Output the (x, y) coordinate of the center of the cell containing the given text.  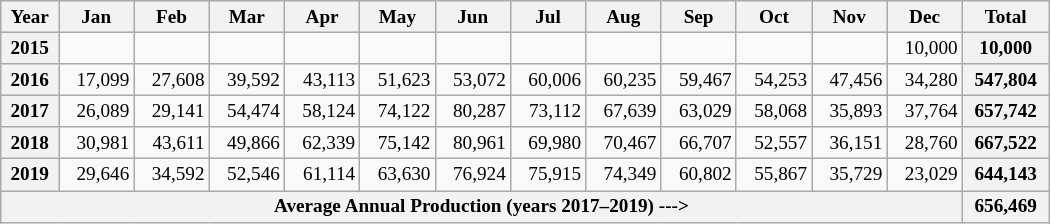
53,072 (472, 80)
30,981 (96, 143)
74,122 (398, 111)
58,124 (322, 111)
60,802 (698, 175)
Nov (850, 17)
657,742 (1006, 111)
Feb (172, 17)
34,592 (172, 175)
656,469 (1006, 206)
74,349 (624, 175)
59,467 (698, 80)
29,646 (96, 175)
54,474 (246, 111)
73,112 (548, 111)
58,068 (774, 111)
75,142 (398, 143)
80,287 (472, 111)
54,253 (774, 80)
39,592 (246, 80)
667,522 (1006, 143)
Dec (924, 17)
2019 (30, 175)
2016 (30, 80)
55,867 (774, 175)
Total (1006, 17)
47,456 (850, 80)
17,099 (96, 80)
69,980 (548, 143)
2018 (30, 143)
28,760 (924, 143)
Aug (624, 17)
70,467 (624, 143)
63,029 (698, 111)
49,866 (246, 143)
Jul (548, 17)
Average Annual Production (years 2017–2019) ---> (482, 206)
63,630 (398, 175)
26,089 (96, 111)
62,339 (322, 143)
66,707 (698, 143)
43,611 (172, 143)
Jan (96, 17)
2015 (30, 48)
67,639 (624, 111)
61,114 (322, 175)
75,915 (548, 175)
Jun (472, 17)
60,006 (548, 80)
76,924 (472, 175)
35,893 (850, 111)
36,151 (850, 143)
644,143 (1006, 175)
43,113 (322, 80)
27,608 (172, 80)
23,029 (924, 175)
37,764 (924, 111)
May (398, 17)
Mar (246, 17)
51,623 (398, 80)
547,804 (1006, 80)
52,546 (246, 175)
60,235 (624, 80)
80,961 (472, 143)
Sep (698, 17)
Oct (774, 17)
Apr (322, 17)
2017 (30, 111)
34,280 (924, 80)
35,729 (850, 175)
Year (30, 17)
29,141 (172, 111)
52,557 (774, 143)
